Identify which cell holds the provided text, then report its [X, Y] central coordinate. 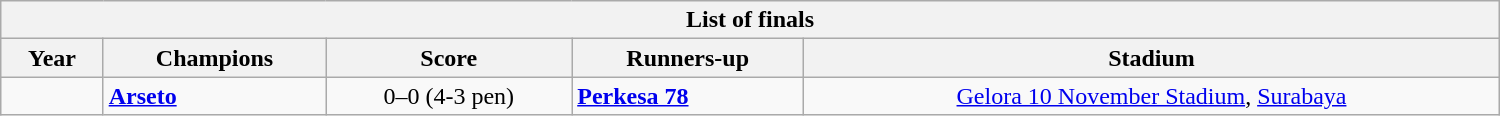
Score [449, 58]
Year [52, 58]
List of finals [750, 20]
Arseto [214, 96]
Champions [214, 58]
Perkesa 78 [688, 96]
Gelora 10 November Stadium, Surabaya [1152, 96]
0–0 (4-3 pen) [449, 96]
Stadium [1152, 58]
Runners-up [688, 58]
